Find where the given text appears and provide that cell's center as [x, y] coordinate. 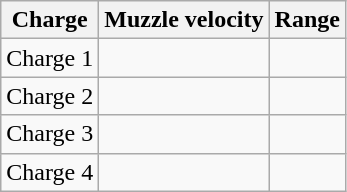
Charge [50, 20]
Range [307, 20]
Charge 2 [50, 96]
Charge 4 [50, 172]
Charge 1 [50, 58]
Muzzle velocity [184, 20]
Charge 3 [50, 134]
